Locate the cell with the specified text and output its [x, y] center coordinate. 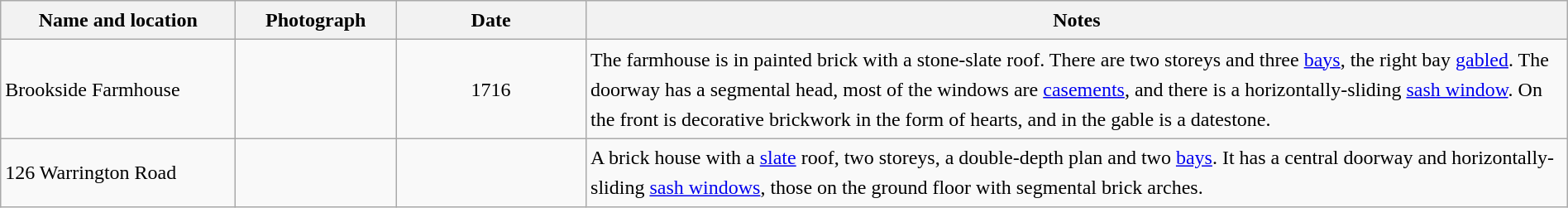
126 Warrington Road [118, 172]
Date [491, 20]
1716 [491, 89]
Notes [1077, 20]
Name and location [118, 20]
Brookside Farmhouse [118, 89]
Photograph [316, 20]
